Return (x, y) of the center of cell containing provided text 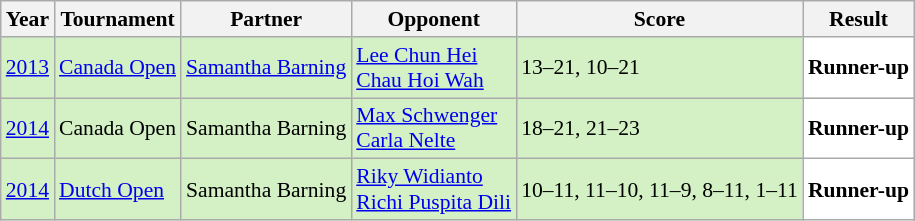
Score (660, 19)
Result (858, 19)
Max Schwenger Carla Nelte (434, 128)
Riky Widianto Richi Puspita Dili (434, 190)
Opponent (434, 19)
Lee Chun Hei Chau Hoi Wah (434, 68)
13–21, 10–21 (660, 68)
Dutch Open (118, 190)
Year (28, 19)
10–11, 11–10, 11–9, 8–11, 1–11 (660, 190)
Partner (266, 19)
Tournament (118, 19)
2013 (28, 68)
18–21, 21–23 (660, 128)
